Scan for the cell matching the given text and deliver its (X, Y) coordinate at center. 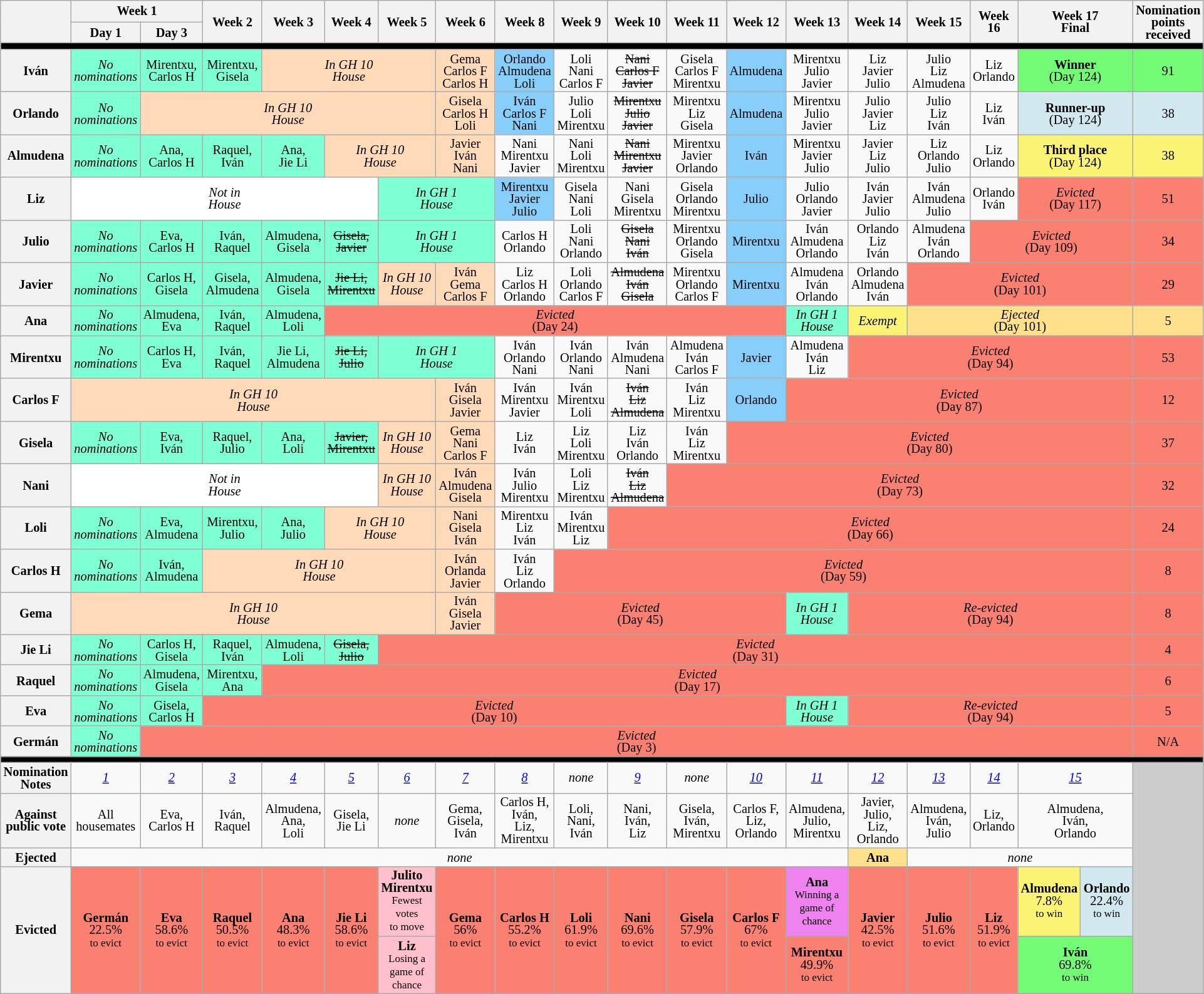
GemaCarlos FCarlos H (466, 70)
Almudena,Ana,Loli (293, 821)
Carlos HOrlando (525, 241)
Week 6 (466, 21)
Ana,Jie Li (293, 155)
Iván,Almudena (172, 571)
MirentxuOrlandoGisela (697, 241)
MirentxuOrlandoCarlos F (697, 284)
LizLosing a game of chance (407, 965)
Ana,Carlos H (172, 155)
3 (233, 778)
Week 5 (407, 21)
NominationNotes (36, 778)
Evicted(Day 87) (959, 400)
Almudena,Eva (172, 321)
IvánAlmudenaGisela (466, 485)
Germán22.5%to evict (106, 930)
Evicted(Day 73) (900, 485)
GiselaCarlos FMirentxu (697, 70)
7 (466, 778)
Evicted(Day 45) (640, 613)
Third place(Day 124) (1076, 155)
NaniGiselaIván (466, 527)
Week 16 (994, 21)
Ana,Julio (293, 527)
91 (1168, 70)
OrlandoAlmudenaIván (878, 284)
Mirentxu,Julio (233, 527)
Nani (36, 485)
13 (938, 778)
15 (1076, 778)
Ejected(Day 101) (1020, 321)
32 (1168, 485)
Day 3 (172, 32)
Evicted(Day 24) (555, 321)
MirentxuLizGisela (697, 113)
Week 8 (525, 21)
Ejected (36, 857)
Runner-up(Day 124) (1076, 113)
Raquel,Julio (233, 442)
24 (1168, 527)
Week 14 (878, 21)
Gisela,Iván,Mirentxu (697, 821)
Carlos F (36, 400)
Raquel (36, 680)
Javier,Julio,Liz,Orlando (878, 821)
JulioJavierLiz (878, 113)
Liz,Orlando (994, 821)
Almudena7.8%to win (1049, 901)
MirentxuJavierOrlando (697, 155)
Week 9 (581, 21)
Gisela,Almudena (233, 284)
IvánAlmudenaNani (638, 357)
OrlandoAlmudenaLoli (525, 70)
Week 11 (697, 21)
JavierLizJulio (878, 155)
JulioOrlandoJavier (817, 199)
Evicted (36, 930)
Eva58.6%to evict (172, 930)
53 (1168, 357)
Ana48.3%to evict (293, 930)
Carlos H55.2%to evict (525, 930)
AnaWinning a game of chance (817, 901)
Winner(Day 124) (1076, 70)
Nominationpointsreceived (1168, 21)
IvánAlmudenaOrlando (817, 241)
Evicted(Day 101) (1020, 284)
Carlos H,Iván,Liz,Mirentxu (525, 821)
34 (1168, 241)
Eva,Iván (172, 442)
Week 3 (293, 21)
Gisela,Julio (351, 650)
Mirentxu,Carlos H (172, 70)
14 (994, 778)
Gisela57.9%to evict (697, 930)
Orlando22.4%to win (1106, 901)
AlmudenaIvánLiz (817, 357)
LoliNaniOrlando (581, 241)
Evicted(Day 31) (755, 650)
JulioLizIván (938, 113)
IvánMirentxuLoli (581, 400)
Week 17Final (1076, 21)
Jie Li,Mirentxu (351, 284)
Carlos H (36, 571)
Eva,Almudena (172, 527)
Nani,Iván,Liz (638, 821)
2 (172, 778)
Almudena,Iván,Orlando (1076, 821)
Carlos F,Liz,Orlando (757, 821)
AlmudenaIvánGisela (638, 284)
LizOrlandoJulio (938, 155)
JavierIvánNani (466, 155)
Evicted(Day 117) (1076, 199)
MirentxuLizIván (525, 527)
LizJavierJulio (878, 70)
NaniGiselaMirentxu (638, 199)
Evicted(Day 109) (1051, 241)
Julio51.6%to evict (938, 930)
GemaNaniCarlos F (466, 442)
Week 10 (638, 21)
Gisela (36, 442)
Evicted(Day 17) (697, 680)
Evicted(Day 66) (870, 527)
NaniLoliMirentxu (581, 155)
Week 4 (351, 21)
IvánJavierJulio (878, 199)
Loli,Nani,Iván (581, 821)
Week 15 (938, 21)
GiselaNaniIván (638, 241)
NaniCarlos FJavier (638, 70)
Week 13 (817, 21)
Iván69.8%to win (1076, 965)
IvánMirentxuJavier (525, 400)
Gema56%to evict (466, 930)
Liz51.9%to evict (994, 930)
1 (106, 778)
Againstpublic vote (36, 821)
LoliLizMirentxu (581, 485)
OrlandoLizIván (878, 241)
Evicted(Day 10) (494, 710)
Almudena,Julio,Mirentxu (817, 821)
9 (638, 778)
LoliOrlandoCarlos F (581, 284)
GiselaCarlos HLoli (466, 113)
LizCarlos HOrlando (525, 284)
IvánJulioMirentxu (525, 485)
JulioLoliMirentxu (581, 113)
IvánOrlandaJavier (466, 571)
Javier42.5%to evict (878, 930)
Loli61.9%to evict (581, 930)
OrlandoIván (994, 199)
JulitoMirentxuFewest votesto move (407, 901)
Week 2 (233, 21)
IvánLizOrlando (525, 571)
IvánGemaCarlos F (466, 284)
37 (1168, 442)
Evicted(Day 59) (844, 571)
Germán (36, 742)
Jie Li,Almudena (293, 357)
LoliNaniCarlos F (581, 70)
Allhousemates (106, 821)
Javier,Mirentxu (351, 442)
Week 1 (137, 11)
IvánMirentxuLiz (581, 527)
Gema,Gisela,Iván (466, 821)
Exempt (878, 321)
JulioLizAlmudena (938, 70)
Evicted(Day 3) (636, 742)
51 (1168, 199)
Almudena,Iván,Julio (938, 821)
Gisela,Javier (351, 241)
Carlos F67%to evict (757, 930)
IvánAlmudenaJulio (938, 199)
Evicted(Day 94) (990, 357)
Jie Li (36, 650)
GiselaOrlandoMirentxu (697, 199)
N/A (1168, 742)
Gema (36, 613)
Jie Li58.6%to evict (351, 930)
LizLoliMirentxu (581, 442)
Jie Li,Julio (351, 357)
LizIvánOrlando (638, 442)
IvánCarlos FNani (525, 113)
Nani69.6%to evict (638, 930)
Carlos H,Eva (172, 357)
Ana,Loli (293, 442)
Raquel50.5%to evict (233, 930)
AlmudenaIvánCarlos F (697, 357)
GiselaNaniLoli (581, 199)
Evicted(Day 80) (930, 442)
Week 12 (757, 21)
10 (757, 778)
Mirentxu49.9%to evict (817, 965)
11 (817, 778)
Liz (36, 199)
Gisela,Jie Li (351, 821)
Mirentxu,Gisela (233, 70)
Mirentxu,Ana (233, 680)
Eva (36, 710)
29 (1168, 284)
Gisela,Carlos H (172, 710)
Day 1 (106, 32)
Loli (36, 527)
